Search for the cell housing the specified text and yield its [x, y] center coordinate. 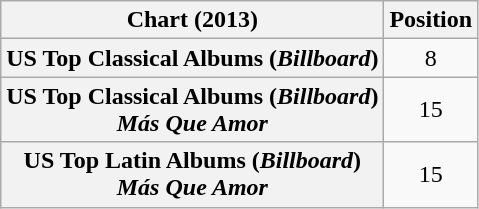
US Top Latin Albums (Billboard)Más Que Amor [192, 174]
US Top Classical Albums (Billboard) [192, 58]
Position [431, 20]
Chart (2013) [192, 20]
8 [431, 58]
US Top Classical Albums (Billboard)Más Que Amor [192, 110]
